Extract the [X, Y] coordinate from the center of the cell holding the provided text.  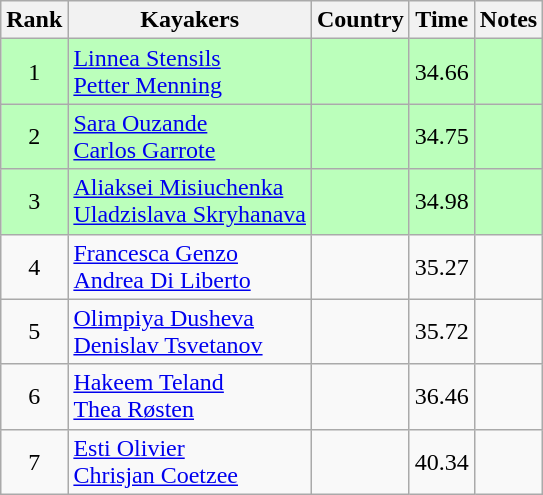
3 [34, 202]
7 [34, 462]
Sara OuzandeCarlos Garrote [190, 136]
Country [361, 20]
2 [34, 136]
Linnea StensilsPetter Menning [190, 72]
34.75 [442, 136]
Rank [34, 20]
1 [34, 72]
34.98 [442, 202]
Kayakers [190, 20]
Notes [508, 20]
35.27 [442, 266]
34.66 [442, 72]
5 [34, 332]
Aliaksei MisiuchenkaUladzislava Skryhanava [190, 202]
6 [34, 396]
Time [442, 20]
4 [34, 266]
36.46 [442, 396]
35.72 [442, 332]
Olimpiya DushevaDenislav Tsvetanov [190, 332]
Hakeem TelandThea Røsten [190, 396]
40.34 [442, 462]
Esti OlivierChrisjan Coetzee [190, 462]
Francesca GenzoAndrea Di Liberto [190, 266]
